Capture the cell that displays the provided text and extract its (x, y) central coordinate. 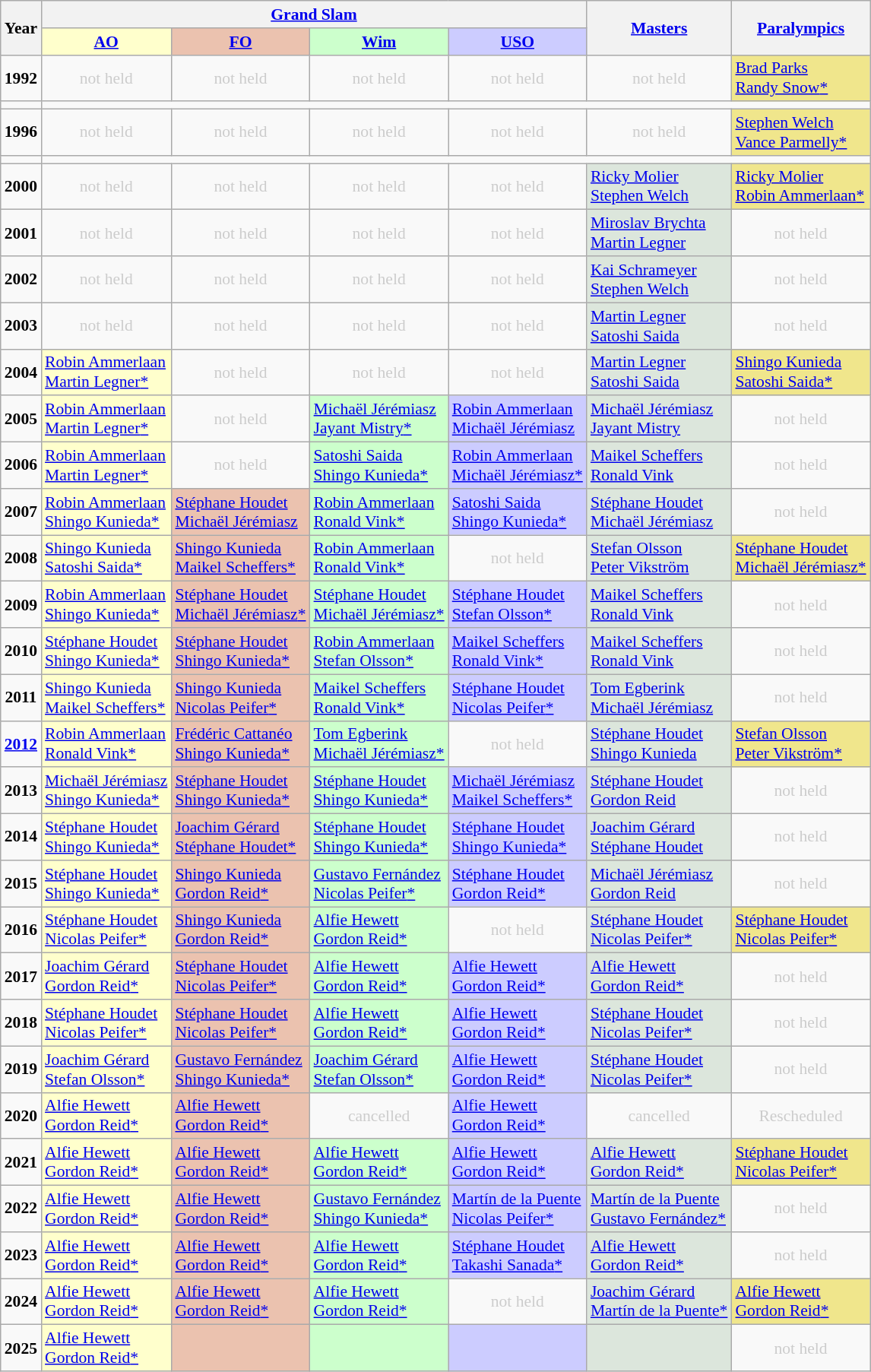
Stéphane Houdet Shingo Kunieda (660, 743)
2009 (21, 605)
Stephen Welch Vance Parmelly* (800, 132)
2010 (21, 651)
2007 (21, 512)
2025 (21, 1348)
Stéphane Houdet Gordon Reid (660, 791)
2014 (21, 838)
Tom Egberink Michaël Jérémiasz (660, 698)
Joachim Gérard Stéphane Houdet (660, 838)
Gustavo Fernández Nicolas Peifer* (379, 883)
2018 (21, 1023)
1996 (21, 132)
AO (106, 42)
2021 (21, 1163)
2022 (21, 1209)
Ricky Molier Stephen Welch (660, 187)
2015 (21, 883)
Stéphane Houdet Gordon Reid* (518, 883)
Kai Schrameyer Stephen Welch (660, 280)
Michaël Jérémiasz Gordon Reid (660, 883)
Michaël Jérémiasz Jayant Mistry (660, 420)
2013 (21, 791)
2011 (21, 698)
Robin Ammerlaan Michaël Jérémiasz (518, 420)
Robin Ammerlaan Stefan Olsson* (379, 651)
1992 (21, 78)
2004 (21, 372)
Stéphane Houdet Stefan Olsson* (518, 605)
Miroslav Brychta Martin Legner (660, 233)
2006 (21, 465)
Masters (660, 27)
2012 (21, 743)
2024 (21, 1301)
Stéphane Houdet Takashi Sanada* (518, 1256)
Wim (379, 42)
Stefan Olsson Peter Vikström (660, 558)
2000 (21, 187)
Michaël Jérémiasz Shingo Kunieda* (106, 791)
2019 (21, 1069)
Ricky Molier Robin Ammerlaan* (800, 187)
Frédéric Cattanéo Shingo Kunieda* (240, 743)
USO (518, 42)
Joachim Gérard Gordon Reid* (106, 976)
Tom Egberink Michaël Jérémiasz* (379, 743)
Stefan Olsson Peter Vikström* (800, 743)
Rescheduled (800, 1116)
FO (240, 42)
Year (21, 27)
2001 (21, 233)
Shingo Kunieda Nicolas Peifer* (240, 698)
Grand Slam (314, 14)
2023 (21, 1256)
Michaël Jérémiasz Maikel Scheffers* (518, 791)
Paralympics (800, 27)
2016 (21, 930)
2008 (21, 558)
2003 (21, 325)
2020 (21, 1116)
Martín de la Puente Nicolas Peifer* (518, 1209)
Joachim Gérard Stéphane Houdet* (240, 838)
Joachim Gérard Martín de la Puente* (660, 1301)
Brad Parks Randy Snow* (800, 78)
Robin Ammerlaan Michaël Jérémiasz* (518, 465)
2005 (21, 420)
Michaël Jérémiasz Jayant Mistry* (379, 420)
2002 (21, 280)
Martín de la Puente Gustavo Fernández* (660, 1209)
2017 (21, 976)
